Find where the given text appears and provide that cell's center as [x, y] coordinate. 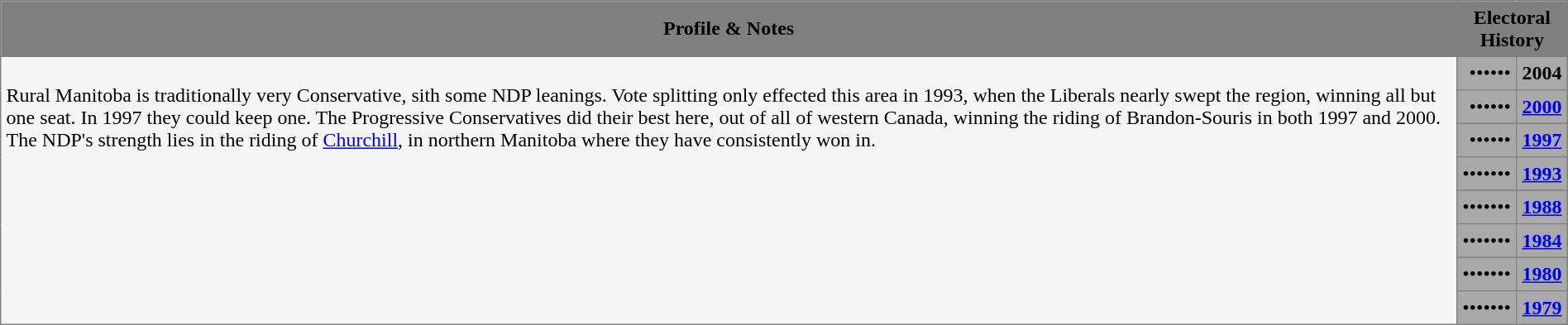
2004 [1542, 73]
1997 [1542, 140]
Profile & Notes [729, 29]
1993 [1542, 174]
1984 [1542, 241]
1979 [1542, 308]
2000 [1542, 107]
Electoral History [1512, 29]
1980 [1542, 274]
1988 [1542, 207]
